Output the (x, y) coordinate of the center of the cell containing the given text.  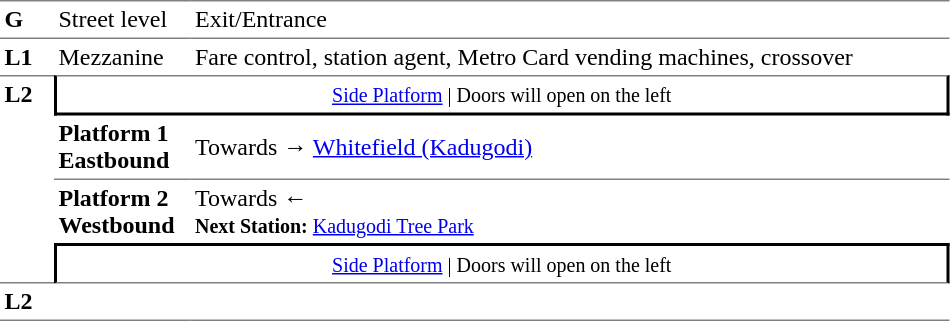
L2 (27, 179)
Platform 2 Westbound (122, 212)
Fare control, station agent, Metro Card vending machines, crossover (570, 57)
Towards → Whitefield (Kadugodi) (570, 148)
Platform 1Eastbound (122, 148)
Towards ← Next Station: Kadugodi Tree Park (570, 212)
L1 (27, 57)
Exit/Entrance (570, 20)
Mezzanine (122, 57)
G (27, 20)
Street level (122, 20)
